Find where the given text appears and provide that cell's center as [X, Y] coordinate. 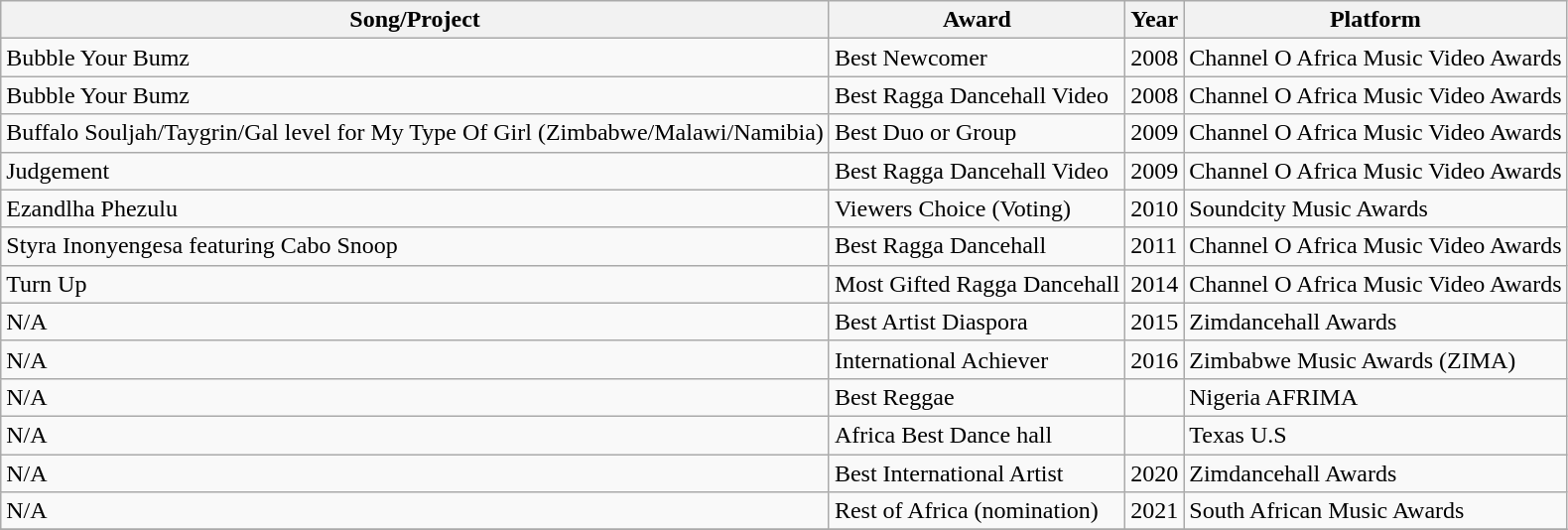
2020 [1155, 473]
South African Music Awards [1375, 511]
Best International Artist [977, 473]
Year [1155, 20]
Buffalo Souljah/Taygrin/Gal level for My Type Of Girl (Zimbabwe/Malawi/Namibia) [415, 133]
Most Gifted Ragga Dancehall [977, 284]
2016 [1155, 359]
Best Artist Diaspora [977, 322]
Turn Up [415, 284]
Platform [1375, 20]
Award [977, 20]
2010 [1155, 208]
Africa Best Dance hall [977, 435]
Best Newcomer [977, 58]
Soundcity Music Awards [1375, 208]
2015 [1155, 322]
Rest of Africa (nomination) [977, 511]
Viewers Choice (Voting) [977, 208]
Nigeria AFRIMA [1375, 397]
Judgement [415, 171]
Best Reggae [977, 397]
Best Duo or Group [977, 133]
2021 [1155, 511]
International Achiever [977, 359]
Styra Inonyengesa featuring Cabo Snoop [415, 246]
2011 [1155, 246]
Zimbabwe Music Awards (ZIMA) [1375, 359]
Song/Project [415, 20]
Ezandlha Phezulu [415, 208]
Best Ragga Dancehall [977, 246]
Texas U.S [1375, 435]
2014 [1155, 284]
